From the cell containing the given text, extract its center point as [X, Y] coordinate. 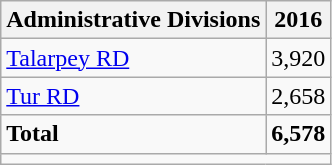
Total [134, 134]
3,920 [298, 58]
Talarpey RD [134, 58]
2016 [298, 20]
2,658 [298, 96]
Administrative Divisions [134, 20]
6,578 [298, 134]
Tur RD [134, 96]
